Provide the [X, Y] coordinate of the cell's center where the given text is located.  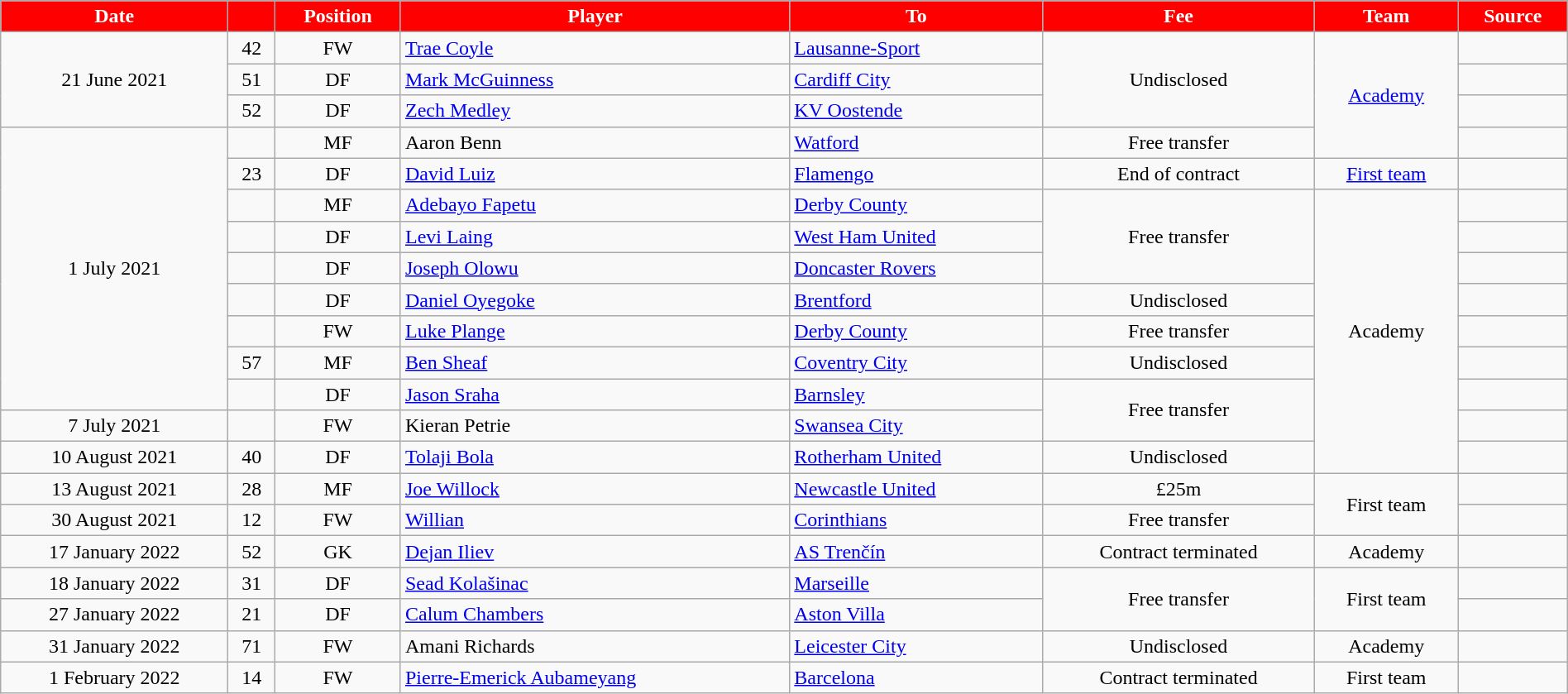
Barnsley [916, 395]
£25m [1178, 489]
Position [338, 17]
Sead Kolašinac [595, 583]
42 [251, 48]
Corinthians [916, 520]
Calum Chambers [595, 615]
21 June 2021 [114, 79]
40 [251, 457]
Amani Richards [595, 646]
AS Trenčín [916, 552]
10 August 2021 [114, 457]
27 January 2022 [114, 615]
Team [1386, 17]
71 [251, 646]
Ben Sheaf [595, 362]
Fee [1178, 17]
Dejan Iliev [595, 552]
GK [338, 552]
28 [251, 489]
Newcastle United [916, 489]
End of contract [1178, 174]
Marseille [916, 583]
To [916, 17]
1 February 2022 [114, 677]
23 [251, 174]
Leicester City [916, 646]
Levi Laing [595, 237]
Jason Sraha [595, 395]
West Ham United [916, 237]
Flamengo [916, 174]
31 January 2022 [114, 646]
14 [251, 677]
Date [114, 17]
Rotherham United [916, 457]
30 August 2021 [114, 520]
Aaron Benn [595, 142]
17 January 2022 [114, 552]
Player [595, 17]
Watford [916, 142]
Trae Coyle [595, 48]
Cardiff City [916, 79]
Kieran Petrie [595, 426]
Barcelona [916, 677]
Brentford [916, 299]
Pierre-Emerick Aubameyang [595, 677]
Tolaji Bola [595, 457]
21 [251, 615]
12 [251, 520]
1 July 2021 [114, 268]
Willian [595, 520]
Lausanne-Sport [916, 48]
51 [251, 79]
Adebayo Fapetu [595, 205]
Daniel Oyegoke [595, 299]
David Luiz [595, 174]
31 [251, 583]
Joe Willock [595, 489]
Mark McGuinness [595, 79]
Aston Villa [916, 615]
18 January 2022 [114, 583]
Coventry City [916, 362]
Joseph Olowu [595, 268]
Source [1513, 17]
57 [251, 362]
Doncaster Rovers [916, 268]
13 August 2021 [114, 489]
Zech Medley [595, 111]
Swansea City [916, 426]
KV Oostende [916, 111]
7 July 2021 [114, 426]
Luke Plange [595, 331]
